Capture the cell that displays the provided text and extract its (X, Y) central coordinate. 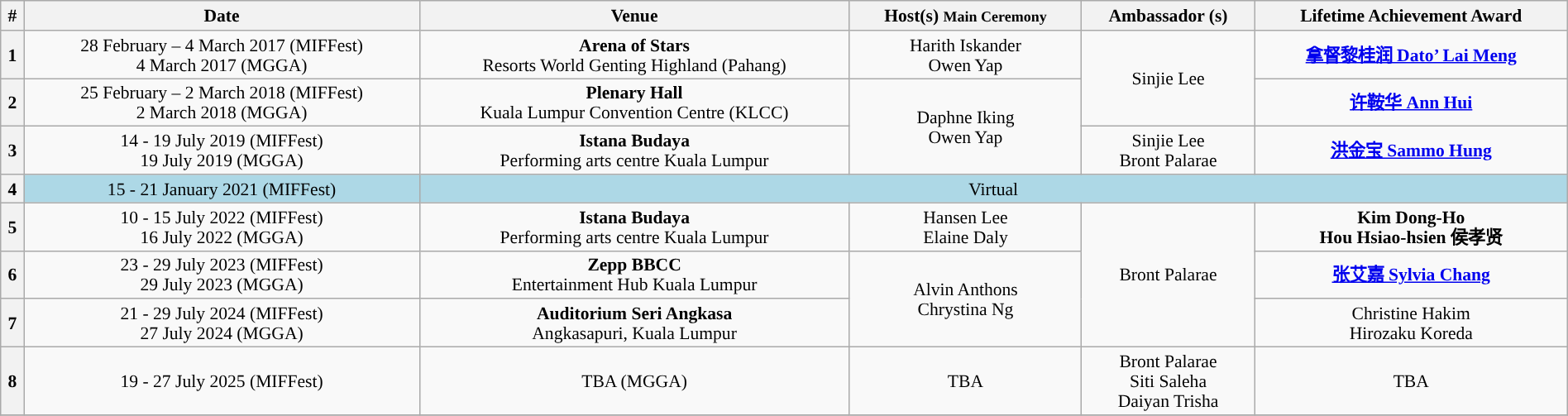
15 - 21 January 2021 (MIFFest) (222, 189)
Sinjie Lee Bront Palarae (1168, 151)
7 (12, 323)
许鞍华 Ann Hui (1411, 103)
Kim Dong-Ho Hou Hsiao-hsien 侯孝贤 (1411, 227)
TBA (MGGA) (634, 381)
8 (12, 381)
25 February – 2 March 2018 (MIFFest) 2 March 2018 (MGGA) (222, 103)
Host(s) Main Ceremony (966, 16)
Sinjie Lee (1168, 79)
Alvin Anthons Chrystina Ng (966, 299)
10 - 15 July 2022 (MIFFest) 16 July 2022 (MGGA) (222, 227)
Venue (634, 16)
Harith Iskander Owen Yap (966, 55)
拿督黎桂润 Dato’ Lai Meng (1411, 55)
28 February – 4 March 2017 (MIFFest) 4 March 2017 (MGGA) (222, 55)
# (12, 16)
5 (12, 227)
Auditorium Seri Angkasa Angkasapuri, Kuala Lumpur (634, 323)
19 - 27 July 2025 (MIFFest) (222, 381)
张艾嘉 Sylvia Chang (1411, 275)
23 - 29 July 2023 (MIFFest) 29 July 2023 (MGGA) (222, 275)
Daphne Iking Owen Yap (966, 127)
Hansen Lee Elaine Daly (966, 227)
21 - 29 July 2024 (MIFFest) 27 July 2024 (MGGA) (222, 323)
洪金宝 Sammo Hung (1411, 151)
Bront Palarae Siti Saleha Daiyan Trisha (1168, 381)
Virtual (993, 189)
6 (12, 275)
Zepp BBCC Entertainment Hub Kuala Lumpur (634, 275)
14 - 19 July 2019 (MIFFest) 19 July 2019 (MGGA) (222, 151)
1 (12, 55)
Date (222, 16)
2 (12, 103)
Lifetime Achievement Award (1411, 16)
4 (12, 189)
Christine Hakim Hirozaku Koreda (1411, 323)
Arena of Stars Resorts World Genting Highland (Pahang) (634, 55)
Ambassador (s) (1168, 16)
3 (12, 151)
Plenary Hall Kuala Lumpur Convention Centre (KLCC) (634, 103)
Bront Palarae (1168, 275)
